Output the [X, Y] coordinate of the center of the cell containing the given text.  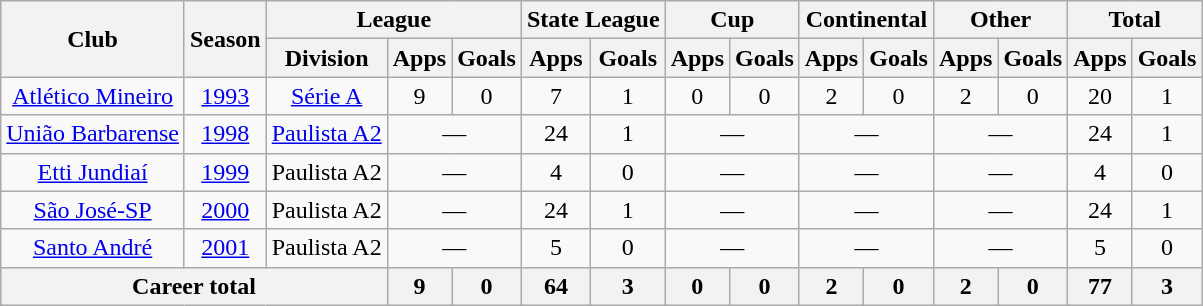
20 [1100, 96]
Cup [732, 20]
Etti Jundiaí [93, 172]
1999 [225, 172]
Continental [866, 20]
Season [225, 39]
7 [556, 96]
League [394, 20]
Santo André [93, 248]
2000 [225, 210]
2001 [225, 248]
Total [1135, 20]
Série A [326, 96]
Other [1000, 20]
São José-SP [93, 210]
77 [1100, 286]
Division [326, 58]
1993 [225, 96]
64 [556, 286]
1998 [225, 134]
Club [93, 39]
União Barbarense [93, 134]
State League [593, 20]
Atlético Mineiro [93, 96]
Career total [194, 286]
